Scan for the cell matching the given text and deliver its (x, y) coordinate at center. 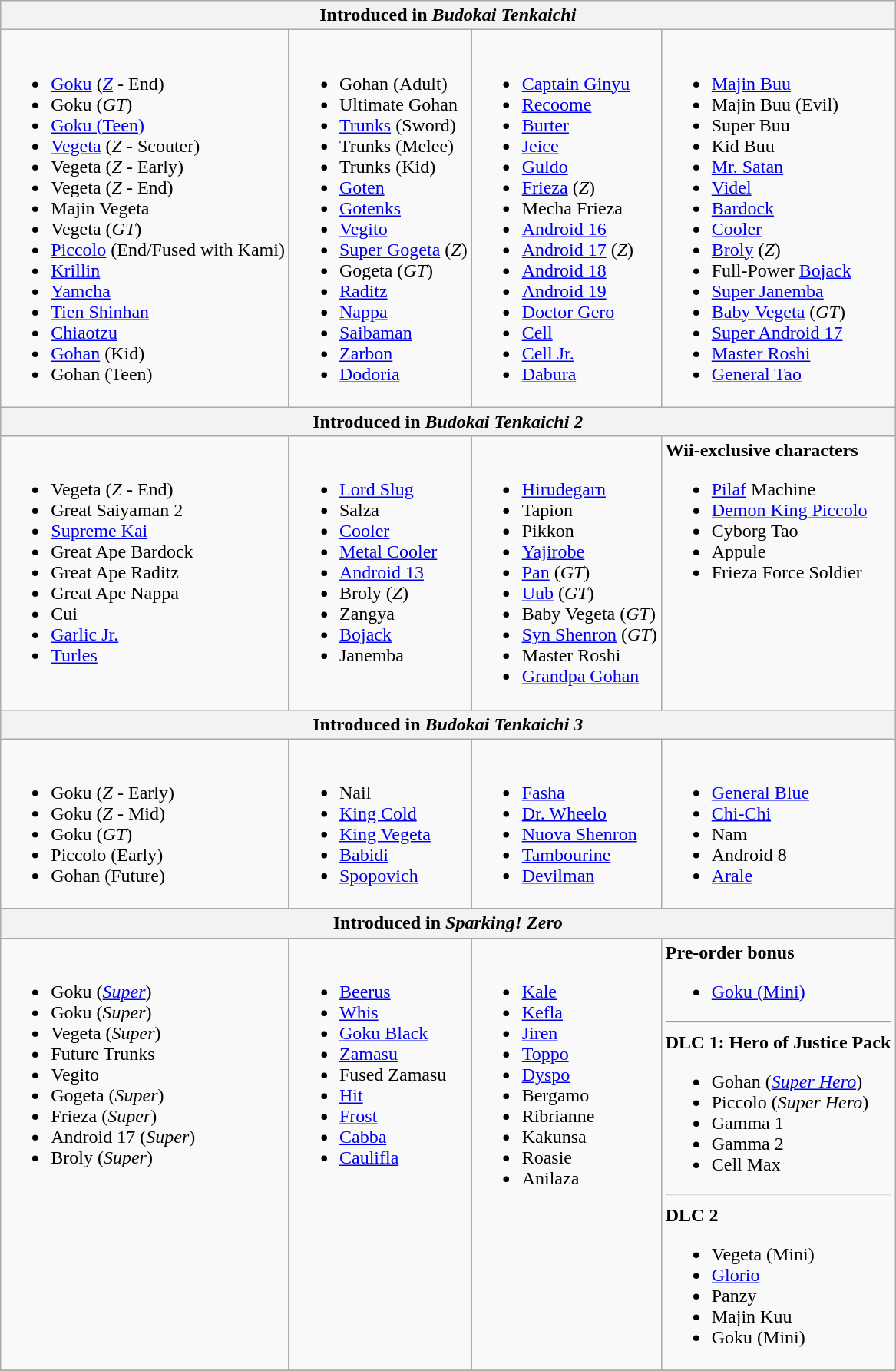
Introduced in Budokai Tenkaichi 2 (448, 422)
Introduced in Budokai Tenkaichi (448, 15)
Goku (Z - Early)Goku (Z - Mid) Goku (GT) Piccolo (Early)Gohan (Future) (145, 823)
Introduced in Budokai Tenkaichi 3 (448, 724)
Captain Ginyu Recoome Burter Jeice Guldo Frieza (Z) Mecha Frieza Android 16 Android 17 (Z) Android 18 Android 19 Doctor Gero Cell Cell Jr. Dabura (567, 218)
Hirudegarn Tapion PikkonYajirobe Pan (GT) Uub (GT) Baby Vegeta (GT) Syn Shenron (GT) Master Roshi Grandpa Gohan (567, 573)
Goku (Super) Goku (Super) Vegeta (Super) Future Trunks Vegito Gogeta (Super) Frieza (Super) Android 17 (Super)Broly (Super) (145, 1154)
NailKing ColdKing Vegeta BabidiSpopovich (380, 823)
BeerusWhisGoku Black ZamasuFused Zamasu HitFrostCabba Caulifla (380, 1154)
Introduced in Sparking! Zero (448, 923)
Wii-exclusive charactersPilaf Machine Demon King PiccoloCyborg TaoAppuleFrieza Force Soldier (779, 573)
General BlueChi-ChiNamAndroid 8Arale (779, 823)
Vegeta (Z - End) Great Saiyaman 2Supreme Kai Great Ape BardockGreat Ape RaditzGreat Ape NappaCui Garlic Jr. Turles (145, 573)
Lord Slug SalzaCooler Metal Cooler Android 13 Broly (Z) ZangyaBojack Janemba (380, 573)
Fasha Dr. WheeloNuova ShenronTambourineDevilman (567, 823)
Kale Kefla Jiren Toppo DyspoBergamoRibrianneKakunsaRoasieAnilaza (567, 1154)
